Locate the cell with the specified text and output its [X, Y] center coordinate. 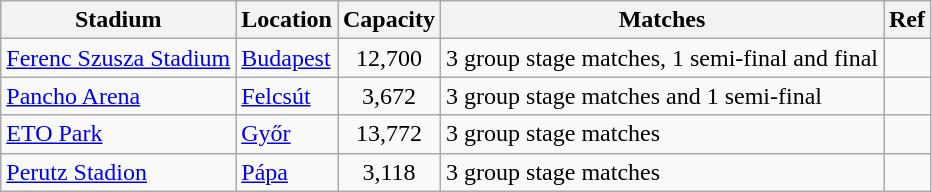
Pápa [287, 172]
13,772 [390, 134]
Pancho Arena [118, 96]
ETO Park [118, 134]
Stadium [118, 20]
3,672 [390, 96]
Ferenc Szusza Stadium [118, 58]
12,700 [390, 58]
Felcsút [287, 96]
3 group stage matches, 1 semi-final and final [662, 58]
3 group stage matches and 1 semi-final [662, 96]
Location [287, 20]
Győr [287, 134]
Matches [662, 20]
Capacity [390, 20]
3,118 [390, 172]
Ref [908, 20]
Perutz Stadion [118, 172]
Budapest [287, 58]
